Provide the (X, Y) coordinate of the cell's center where the given text is located.  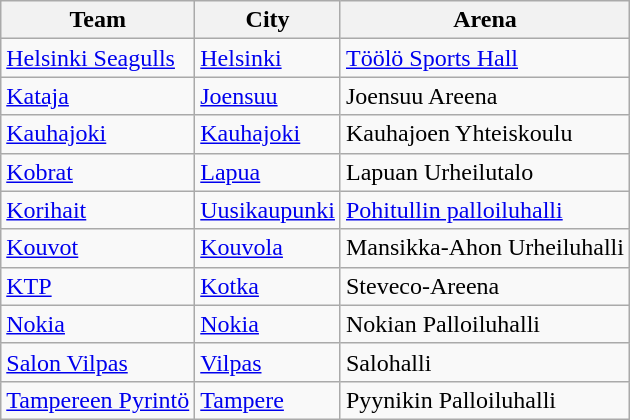
Mansikka-Ahon Urheiluhalli (484, 248)
Lapuan Urheilutalo (484, 172)
KTP (98, 286)
Uusikaupunki (268, 210)
Pohitullin palloiluhalli (484, 210)
Kauhajoen Yhteiskoulu (484, 134)
Team (98, 20)
Vilpas (268, 362)
Arena (484, 20)
Lapua (268, 172)
Salohalli (484, 362)
Joensuu (268, 96)
Steveco-Areena (484, 286)
Nokian Palloiluhalli (484, 324)
Kataja (98, 96)
Joensuu Areena (484, 96)
Salon Vilpas (98, 362)
Tampereen Pyrintö (98, 400)
Kobrat (98, 172)
Helsinki Seagulls (98, 58)
Kouvot (98, 248)
Korihait (98, 210)
Pyynikin Palloiluhalli (484, 400)
Kouvola (268, 248)
Tampere (268, 400)
Töölö Sports Hall (484, 58)
City (268, 20)
Kotka (268, 286)
Helsinki (268, 58)
